Determine the (X, Y) coordinate at the center of the cell enclosing the given text.  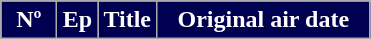
Nº (29, 20)
Title (128, 20)
Original air date (263, 20)
Ep (78, 20)
